Return (X, Y) of the center of cell containing provided text 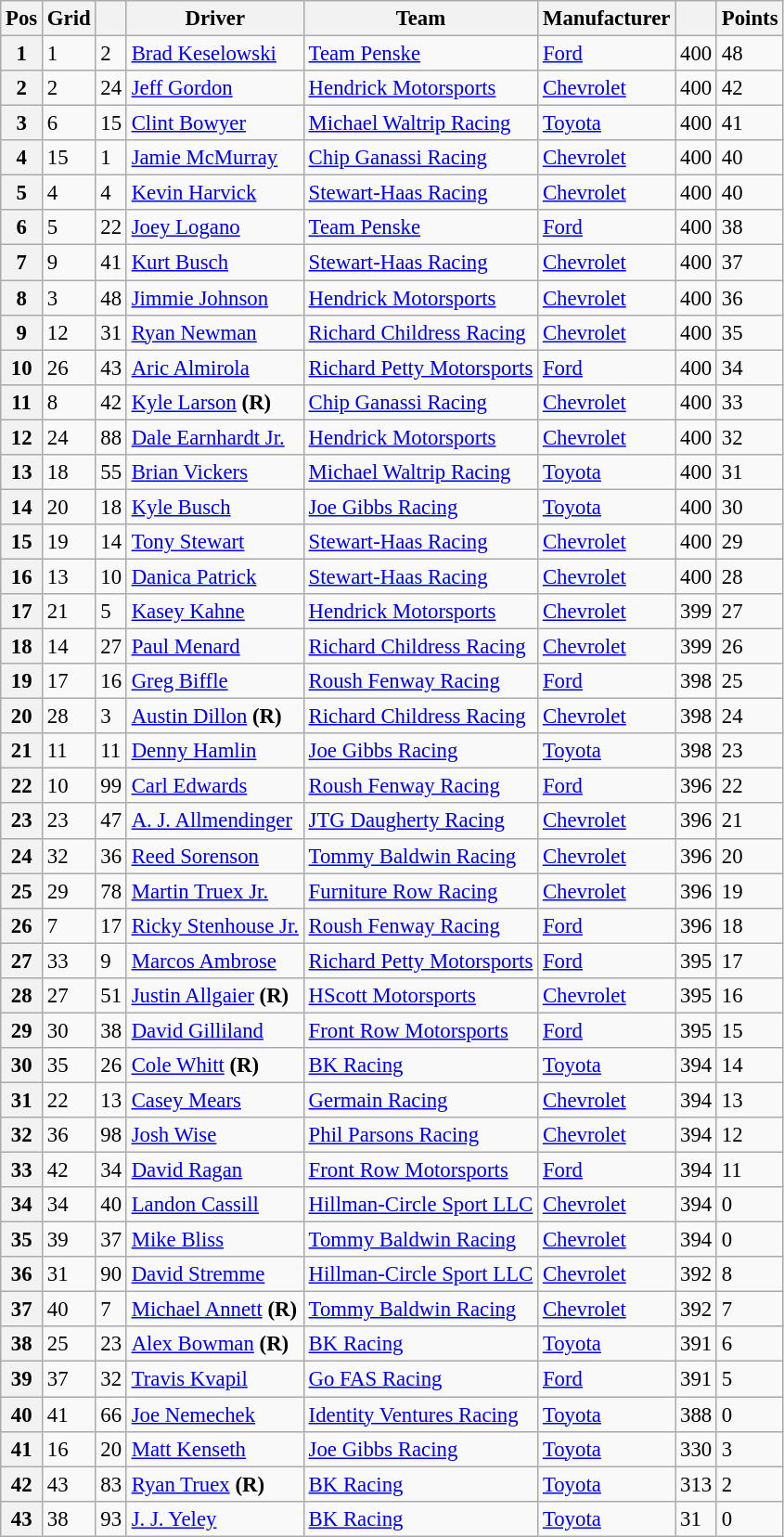
Casey Mears (215, 1100)
HScott Motorsports (420, 996)
Clint Bowyer (215, 123)
Grid (69, 19)
Points (750, 19)
88 (111, 437)
Tony Stewart (215, 542)
Ryan Newman (215, 332)
JTG Daugherty Racing (420, 821)
Brian Vickers (215, 472)
Justin Allgaier (R) (215, 996)
A. J. Allmendinger (215, 821)
Kevin Harvick (215, 193)
Josh Wise (215, 1135)
Matt Kenseth (215, 1449)
83 (111, 1484)
51 (111, 996)
Jimmie Johnson (215, 298)
Michael Annett (R) (215, 1310)
388 (696, 1414)
Mike Bliss (215, 1240)
Furniture Row Racing (420, 891)
J. J. Yeley (215, 1518)
Team (420, 19)
Aric Almirola (215, 368)
Austin Dillon (R) (215, 717)
David Gilliland (215, 1030)
Identity Ventures Racing (420, 1414)
Kasey Kahne (215, 612)
Ricky Stenhouse Jr. (215, 925)
Brad Keselowski (215, 54)
Marcos Ambrose (215, 961)
Travis Kvapil (215, 1379)
Joe Nemechek (215, 1414)
Reed Sorenson (215, 856)
66 (111, 1414)
93 (111, 1518)
78 (111, 891)
Jamie McMurray (215, 158)
David Ragan (215, 1170)
Greg Biffle (215, 681)
Kyle Busch (215, 507)
313 (696, 1484)
Go FAS Racing (420, 1379)
David Stremme (215, 1274)
Paul Menard (215, 647)
Joey Logano (215, 227)
Germain Racing (420, 1100)
Manufacturer (607, 19)
47 (111, 821)
55 (111, 472)
99 (111, 786)
Ryan Truex (R) (215, 1484)
Cole Whitt (R) (215, 1066)
330 (696, 1449)
Kurt Busch (215, 263)
Kyle Larson (R) (215, 402)
Landon Cassill (215, 1205)
Jeff Gordon (215, 88)
Dale Earnhardt Jr. (215, 437)
Pos (22, 19)
Driver (215, 19)
Phil Parsons Racing (420, 1135)
Alex Bowman (R) (215, 1345)
Martin Truex Jr. (215, 891)
Danica Patrick (215, 576)
98 (111, 1135)
90 (111, 1274)
Carl Edwards (215, 786)
Denny Hamlin (215, 751)
